Determine the [x, y] coordinate at the center of the cell enclosing the given text.  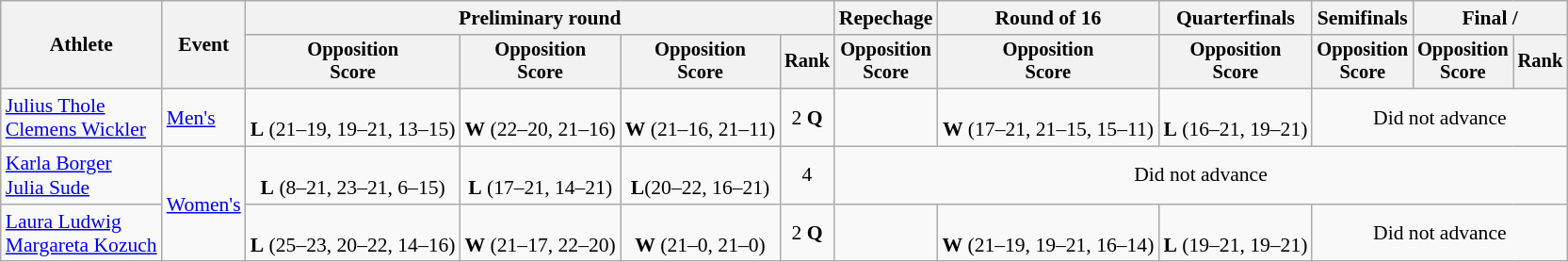
Preliminary round [541, 18]
Men's [203, 117]
Event [203, 45]
Laura LudwigMargareta Kozuch [81, 234]
Women's [203, 205]
Final / [1490, 18]
Athlete [81, 45]
Semifinals [1362, 18]
W (21–17, 22–20) [541, 234]
4 [807, 175]
W (22–20, 21–16) [541, 117]
L(20–22, 16–21) [701, 175]
L (19–21, 19–21) [1236, 234]
Round of 16 [1047, 18]
L (8–21, 23–21, 6–15) [353, 175]
Repechage [886, 18]
W (21–19, 19–21, 16–14) [1047, 234]
W (21–16, 21–11) [701, 117]
L (16–21, 19–21) [1236, 117]
L (17–21, 14–21) [541, 175]
W (21–0, 21–0) [701, 234]
Karla BorgerJulia Sude [81, 175]
Quarterfinals [1236, 18]
L (25–23, 20–22, 14–16) [353, 234]
Julius TholeClemens Wickler [81, 117]
W (17–21, 21–15, 15–11) [1047, 117]
L (21–19, 19–21, 13–15) [353, 117]
